Return (x, y) of the center of cell containing provided text 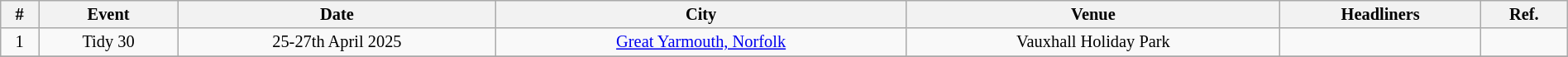
1 (20, 42)
Great Yarmouth, Norfolk (701, 42)
Venue (1093, 14)
Tidy 30 (109, 42)
Event (109, 14)
Date (337, 14)
Headliners (1380, 14)
City (701, 14)
Ref. (1523, 14)
# (20, 14)
25-27th April 2025 (337, 42)
Vauxhall Holiday Park (1093, 42)
